For the text-containing cell, return its midpoint in [x, y] coordinate format. 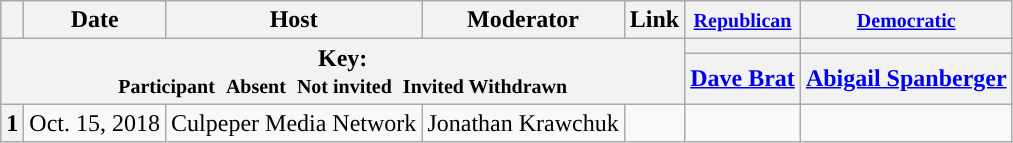
Moderator [523, 20]
Democratic [906, 20]
Date [95, 20]
Abigail Spanberger [906, 78]
Host [294, 20]
Key: Participant Absent Not invited Invited Withdrawn [343, 72]
1 [12, 123]
Oct. 15, 2018 [95, 123]
Jonathan Krawchuk [523, 123]
Republican [743, 20]
Culpeper Media Network [294, 123]
Link [654, 20]
Dave Brat [743, 78]
